Find where the given text appears and provide that cell's center as [X, Y] coordinate. 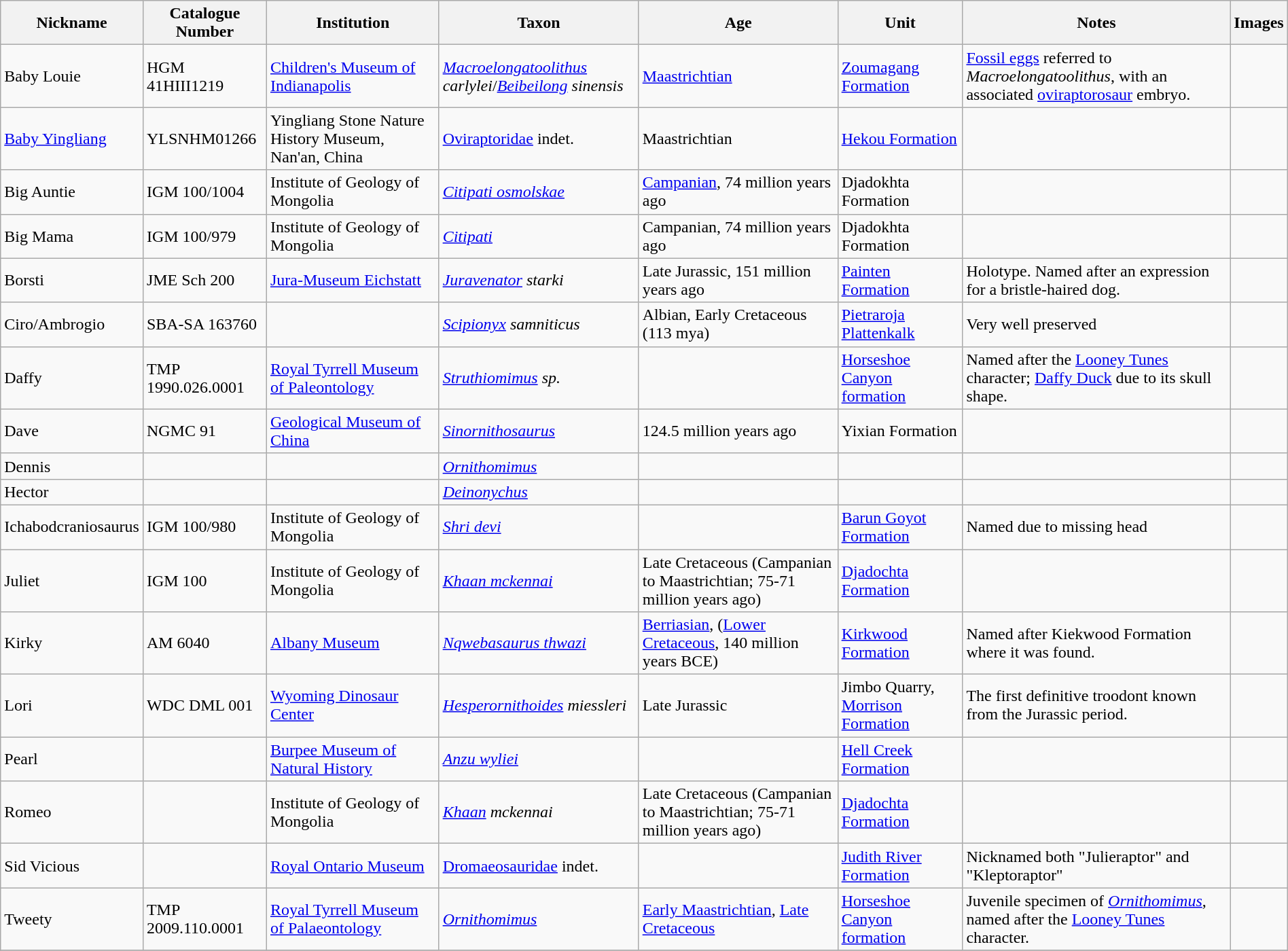
Catalogue Number [204, 23]
Lori [72, 706]
YLSNHM01266 [204, 139]
IGM 100/979 [204, 236]
Images [1259, 23]
Hell Creek Formation [900, 759]
Sinornithosaurus [539, 431]
Romeo [72, 812]
Pietraroja Plattenkalk [900, 325]
Borsti [72, 280]
IGM 100/1004 [204, 192]
Ciro/Ambrogio [72, 325]
Geological Museum of China [353, 431]
Notes [1096, 23]
Royal Tyrrell Museum of Palaeontology [353, 919]
IGM 100 [204, 580]
Dennis [72, 466]
Zoumagang Formation [900, 76]
NGMC 91 [204, 431]
Royal Ontario Museum [353, 865]
Oviraptoridae indet. [539, 139]
WDC DML 001 [204, 706]
AM 6040 [204, 643]
Burpee Museum of Natural History [353, 759]
Citipati [539, 236]
TMP 1990.026.0001 [204, 378]
Institution [353, 23]
Barun Goyot Formation [900, 527]
Scipionyx samniticus [539, 325]
Very well preserved [1096, 325]
Anzu wyliei [539, 759]
Ichabodcraniosaurus [72, 527]
Shri devi [539, 527]
TMP 2009.110.0001 [204, 919]
Judith River Formation [900, 865]
Late Jurassic, 151 million years ago [738, 280]
Royal Tyrrell Museum of Paleontology [353, 378]
Citipati osmolskae [539, 192]
Nickname [72, 23]
Dromaeosauridae indet. [539, 865]
Jura-Museum Eichstatt [353, 280]
Hector [72, 492]
Fossil eggs referred to Macroelongatoolithus, with an associated oviraptorosaur embryo. [1096, 76]
IGM 100/980 [204, 527]
Baby Yingliang [72, 139]
Juravenator starki [539, 280]
The first definitive troodont known from the Jurassic period. [1096, 706]
SBA-SA 163760 [204, 325]
Early Maastrichtian, Late Cretaceous [738, 919]
Jimbo Quarry, Morrison Formation [900, 706]
Albany Museum [353, 643]
Big Mama [72, 236]
Macroelongatoolithus carlylei/Beibeilong sinensis [539, 76]
Kirkwood Formation [900, 643]
Unit [900, 23]
Kirky [72, 643]
Named due to missing head [1096, 527]
Wyoming Dinosaur Center [353, 706]
Big Auntie [72, 192]
Named after Kiekwood Formation where it was found. [1096, 643]
Dave [72, 431]
Daffy [72, 378]
Juliet [72, 580]
Tweety [72, 919]
Age [738, 23]
Children's Museum of Indianapolis [353, 76]
Juvenile specimen of Ornithomimus, named after the Looney Tunes character. [1096, 919]
HGM 41HIII1219 [204, 76]
Painten Formation [900, 280]
JME Sch 200 [204, 280]
Hesperornithoides miessleri [539, 706]
Yingliang Stone Nature History Museum, Nan'an, China [353, 139]
Berriasian, (Lower Cretaceous, 140 million years BCE) [738, 643]
Holotype. Named after an expression for a bristle-haired dog. [1096, 280]
Pearl [72, 759]
124.5 million years ago [738, 431]
Named after the Looney Tunes character; Daffy Duck due to its skull shape. [1096, 378]
Struthiomimus sp. [539, 378]
Nqwebasaurus thwazi [539, 643]
Taxon [539, 23]
Sid Vicious [72, 865]
Albian, Early Cretaceous (113 mya) [738, 325]
Late Jurassic [738, 706]
Deinonychus [539, 492]
Yixian Formation [900, 431]
Hekou Formation [900, 139]
Baby Louie [72, 76]
Nicknamed both "Julieraptor" and "Kleptoraptor" [1096, 865]
